Find where the given text appears and provide that cell's center as [X, Y] coordinate. 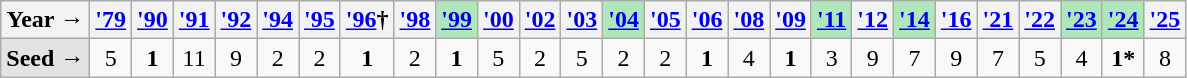
'12 [873, 20]
'25 [1165, 20]
'02 [540, 20]
'91 [194, 20]
'14 [915, 20]
'21 [998, 20]
'00 [498, 20]
'92 [236, 20]
'11 [831, 20]
'05 [665, 20]
'98 [415, 20]
8 [1165, 58]
'94 [278, 20]
'16 [956, 20]
'99 [457, 20]
1* [1123, 58]
'96† [367, 20]
Seed → [46, 58]
Year → [46, 20]
'04 [624, 20]
11 [194, 58]
'90 [153, 20]
'22 [1040, 20]
'95 [320, 20]
'03 [582, 20]
3 [831, 58]
'24 [1123, 20]
'09 [791, 20]
'23 [1082, 20]
'06 [707, 20]
'79 [111, 20]
'08 [749, 20]
